Return [X, Y] of the center of cell containing provided text 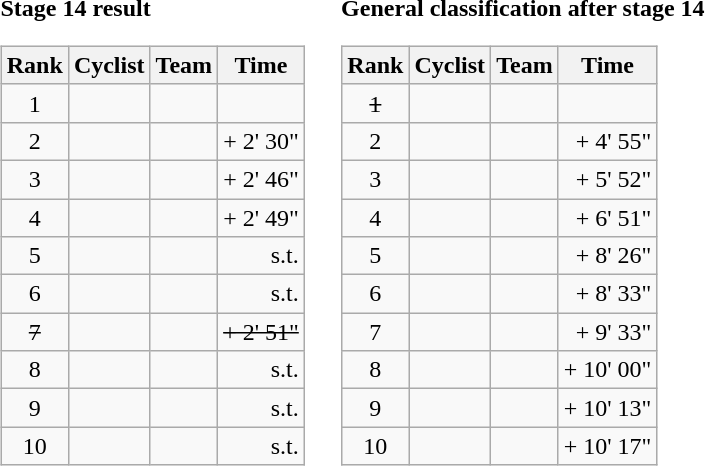
+ 4' 55" [608, 141]
+ 8' 33" [608, 294]
+ 8' 26" [608, 256]
+ 2' 49" [262, 217]
+ 2' 51" [262, 332]
+ 10' 13" [608, 408]
+ 10' 00" [608, 370]
+ 2' 46" [262, 179]
+ 2' 30" [262, 141]
+ 6' 51" [608, 217]
+ 9' 33" [608, 332]
+ 5' 52" [608, 179]
+ 10' 17" [608, 446]
